Capture the cell that displays the provided text and extract its (x, y) central coordinate. 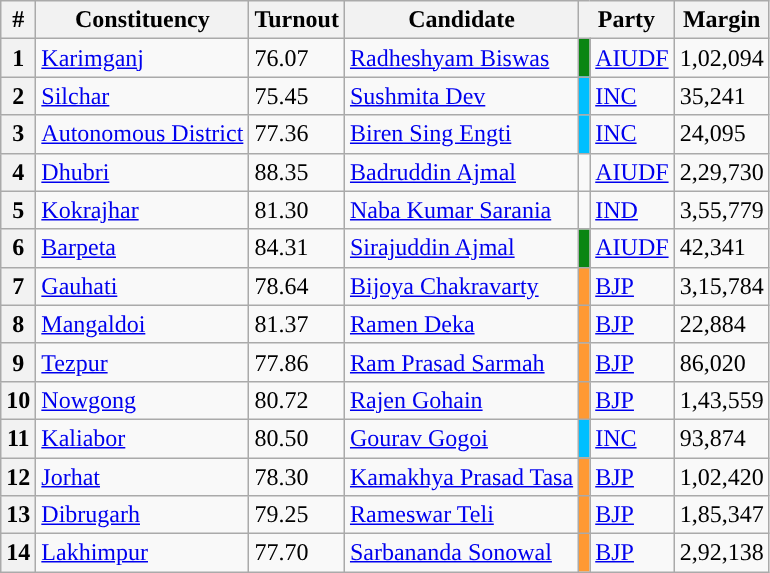
7 (18, 286)
Ram Prasad Sarmah (461, 362)
86,020 (722, 362)
93,874 (722, 438)
Jorhat (142, 477)
80.72 (297, 400)
Margin (722, 20)
Candidate (461, 20)
3,55,779 (722, 210)
IND (632, 210)
10 (18, 400)
1,02,094 (722, 58)
77.70 (297, 553)
14 (18, 553)
Lakhimpur (142, 553)
Sarbananda Sonowal (461, 553)
81.30 (297, 210)
77.36 (297, 134)
Kamakhya Prasad Tasa (461, 477)
Karimganj (142, 58)
Constituency (142, 20)
Gourav Gogoi (461, 438)
22,884 (722, 324)
11 (18, 438)
77.86 (297, 362)
42,341 (722, 248)
Rajen Gohain (461, 400)
80.50 (297, 438)
1 (18, 58)
3,15,784 (722, 286)
2 (18, 96)
5 (18, 210)
79.25 (297, 515)
Mangaldoi (142, 324)
Dibrugarh (142, 515)
35,241 (722, 96)
1,85,347 (722, 515)
84.31 (297, 248)
Biren Sing Engti (461, 134)
24,095 (722, 134)
2,92,138 (722, 553)
81.37 (297, 324)
Autonomous District (142, 134)
Gauhati (142, 286)
8 (18, 324)
Ramen Deka (461, 324)
3 (18, 134)
Bijoya Chakravarty (461, 286)
78.30 (297, 477)
13 (18, 515)
76.07 (297, 58)
Sushmita Dev (461, 96)
Nowgong (142, 400)
1,02,420 (722, 477)
12 (18, 477)
4 (18, 172)
Kaliabor (142, 438)
Barpeta (142, 248)
Party (626, 20)
Tezpur (142, 362)
Naba Kumar Sarania (461, 210)
Turnout (297, 20)
Sirajuddin Ajmal (461, 248)
Radheshyam Biswas (461, 58)
Dhubri (142, 172)
88.35 (297, 172)
Kokrajhar (142, 210)
1,43,559 (722, 400)
2,29,730 (722, 172)
6 (18, 248)
# (18, 20)
75.45 (297, 96)
Badruddin Ajmal (461, 172)
Silchar (142, 96)
78.64 (297, 286)
Rameswar Teli (461, 515)
9 (18, 362)
